Output the [x, y] coordinate of the center of the cell containing the given text.  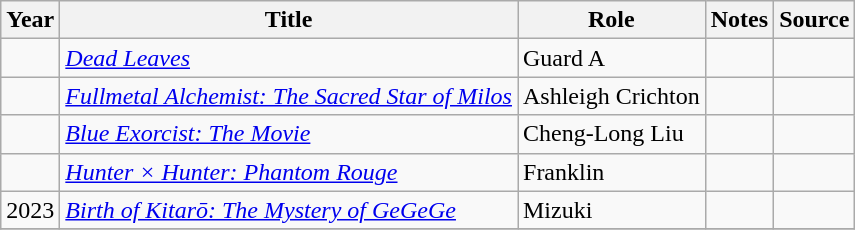
Guard A [612, 58]
Blue Exorcist: The Movie [289, 134]
Franklin [612, 172]
Hunter × Hunter: Phantom Rouge [289, 172]
2023 [30, 210]
Fullmetal Alchemist: The Sacred Star of Milos [289, 96]
Cheng-Long Liu [612, 134]
Notes [739, 20]
Ashleigh Crichton [612, 96]
Year [30, 20]
Title [289, 20]
Dead Leaves [289, 58]
Role [612, 20]
Birth of Kitarō: The Mystery of GeGeGe [289, 210]
Mizuki [612, 210]
Source [814, 20]
